Identify which cell holds the provided text, then report its (x, y) central coordinate. 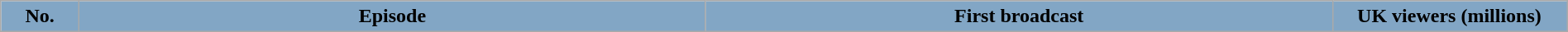
No. (40, 16)
First broadcast (1019, 16)
UK viewers (millions) (1450, 16)
Episode (392, 16)
